Search for the cell housing the specified text and yield its (x, y) center coordinate. 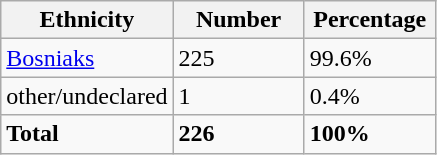
Total (87, 134)
Bosniaks (87, 58)
226 (238, 134)
0.4% (370, 96)
Ethnicity (87, 20)
Percentage (370, 20)
Number (238, 20)
1 (238, 96)
100% (370, 134)
other/undeclared (87, 96)
225 (238, 58)
99.6% (370, 58)
